Find where the given text appears and provide that cell's center as [x, y] coordinate. 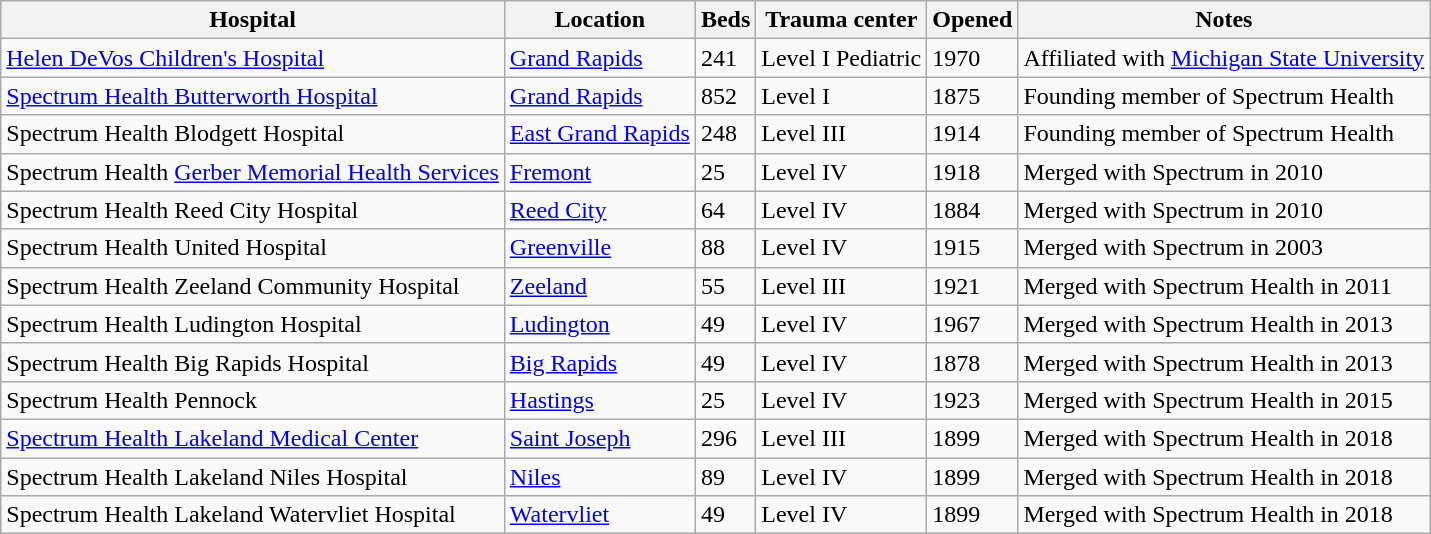
Watervliet [600, 515]
1918 [972, 172]
Spectrum Health Butterworth Hospital [253, 96]
241 [725, 58]
Big Rapids [600, 362]
89 [725, 477]
1970 [972, 58]
Saint Joseph [600, 438]
Spectrum Health Ludington Hospital [253, 324]
Affiliated with Michigan State University [1224, 58]
Spectrum Health Zeeland Community Hospital [253, 286]
Hastings [600, 400]
1875 [972, 96]
55 [725, 286]
Spectrum Health Lakeland Medical Center [253, 438]
Trauma center [842, 20]
Location [600, 20]
Level I [842, 96]
88 [725, 248]
Hospital [253, 20]
East Grand Rapids [600, 134]
1878 [972, 362]
Notes [1224, 20]
Merged with Spectrum in 2003 [1224, 248]
Niles [600, 477]
852 [725, 96]
Spectrum Health United Hospital [253, 248]
Merged with Spectrum Health in 2015 [1224, 400]
1921 [972, 286]
Zeeland [600, 286]
64 [725, 210]
296 [725, 438]
248 [725, 134]
Fremont [600, 172]
1915 [972, 248]
1923 [972, 400]
Spectrum Health Lakeland Niles Hospital [253, 477]
Level I Pediatric [842, 58]
Ludington [600, 324]
Helen DeVos Children's Hospital [253, 58]
Beds [725, 20]
1967 [972, 324]
Spectrum Health Lakeland Watervliet Hospital [253, 515]
1884 [972, 210]
Opened [972, 20]
Merged with Spectrum Health in 2011 [1224, 286]
1914 [972, 134]
Spectrum Health Reed City Hospital [253, 210]
Reed City [600, 210]
Greenville [600, 248]
Spectrum Health Blodgett Hospital [253, 134]
Spectrum Health Gerber Memorial Health Services [253, 172]
Spectrum Health Big Rapids Hospital [253, 362]
Spectrum Health Pennock [253, 400]
